Detect which cell encompasses the target text, then output its [X, Y] center coordinate. 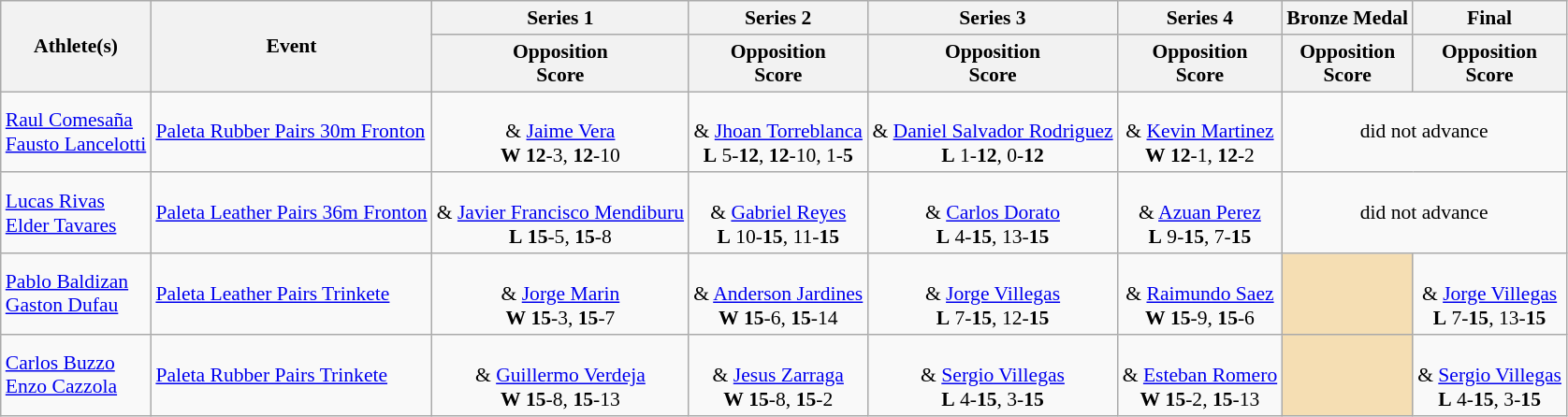
& Carlos DoratoL 4-15, 13-15 [992, 213]
& Anderson JardinesW 15-6, 15-14 [778, 294]
& Gabriel ReyesL 10-15, 11-15 [778, 213]
Raul ComesañaFausto Lancelotti [77, 133]
& Jhoan Torreblanca L 5-12, 12-10, 1-5 [778, 133]
& Javier Francisco MendiburuL 15-5, 15-8 [560, 213]
Bronze Medal [1347, 18]
Pablo BaldizanGaston Dufau [77, 294]
Paleta Rubber Pairs 30m Fronton [291, 133]
& Jorge VillegasL 7-15, 12-15 [992, 294]
Paleta Rubber Pairs Trinkete [291, 376]
Series 4 [1200, 18]
& Esteban RomeroW 15-2, 15-13 [1200, 376]
& Jorge VillegasL 7-15, 13-15 [1489, 294]
Paleta Leather Pairs Trinkete [291, 294]
& Kevin Martinez W 12-1, 12-2 [1200, 133]
& Guillermo VerdejaW 15-8, 15-13 [560, 376]
Paleta Leather Pairs 36m Fronton [291, 213]
& Daniel Salvador Rodriguez L 1-12, 0-12 [992, 133]
Event [291, 47]
Final [1489, 18]
Series 3 [992, 18]
Series 1 [560, 18]
Carlos BuzzoEnzo Cazzola [77, 376]
& Raimundo SaezW 15-9, 15-6 [1200, 294]
Lucas Rivas Elder Tavares [77, 213]
& Jaime Vera W 12-3, 12-10 [560, 133]
& Azuan PerezL 9-15, 7-15 [1200, 213]
Athlete(s) [77, 47]
& Jorge MarinW 15-3, 15-7 [560, 294]
& Jesus ZarragaW 15-8, 15-2 [778, 376]
Series 2 [778, 18]
